Extract the [X, Y] coordinate from the center of the cell holding the provided text.  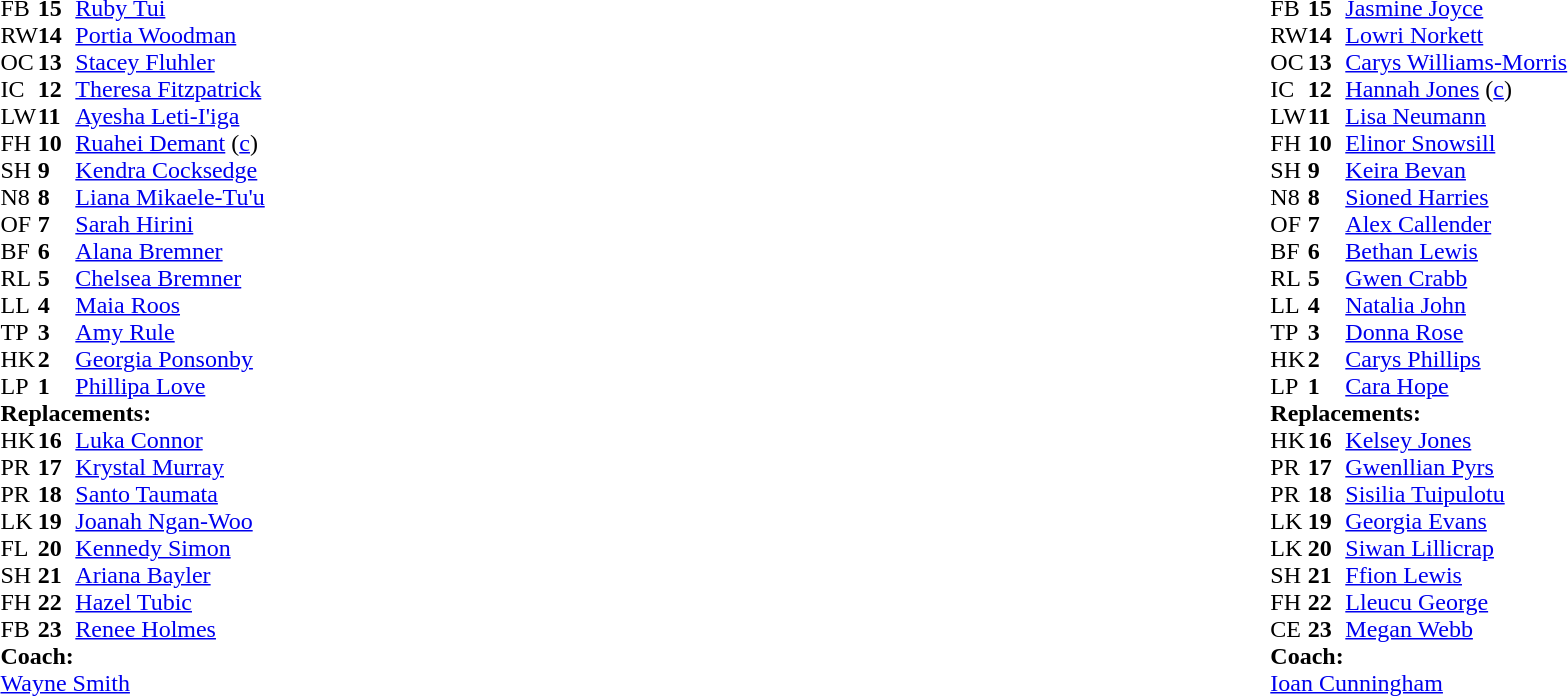
Kendra Cocksedge [170, 170]
Luka Connor [170, 440]
Ariana Bayler [170, 576]
Lisa Neumann [1456, 116]
Gwenllian Pyrs [1456, 468]
Ffion Lewis [1456, 576]
Amy Rule [170, 332]
Alana Bremner [170, 252]
Elinor Snowsill [1456, 144]
Portia Woodman [170, 36]
Ayesha Leti-I'iga [170, 116]
Carys Phillips [1456, 360]
Sioned Harries [1456, 198]
Natalia John [1456, 306]
FB [18, 630]
Kelsey Jones [1456, 440]
Cara Hope [1456, 386]
Gwen Crabb [1456, 278]
Siwan Lillicrap [1456, 548]
Santo Taumata [170, 494]
CE [1289, 630]
Sarah Hirini [170, 224]
Lleucu George [1456, 602]
Liana Mikaele-Tu'u [170, 198]
Sisilia Tuipulotu [1456, 494]
Ruahei Demant (c) [170, 144]
Alex Callender [1456, 224]
Georgia Ponsonby [170, 360]
Joanah Ngan-Woo [170, 522]
Kennedy Simon [170, 548]
Renee Holmes [170, 630]
FL [18, 548]
Stacey Fluhler [170, 62]
Megan Webb [1456, 630]
Hannah Jones (c) [1456, 90]
Bethan Lewis [1456, 252]
Donna Rose [1456, 332]
Theresa Fitzpatrick [170, 90]
Maia Roos [170, 306]
Hazel Tubic [170, 602]
Keira Bevan [1456, 170]
Krystal Murray [170, 468]
Chelsea Bremner [170, 278]
Georgia Evans [1456, 522]
Lowri Norkett [1456, 36]
Phillipa Love [170, 386]
Carys Williams-Morris [1456, 62]
